Provide the [x, y] coordinate of the cell's center where the given text is located.  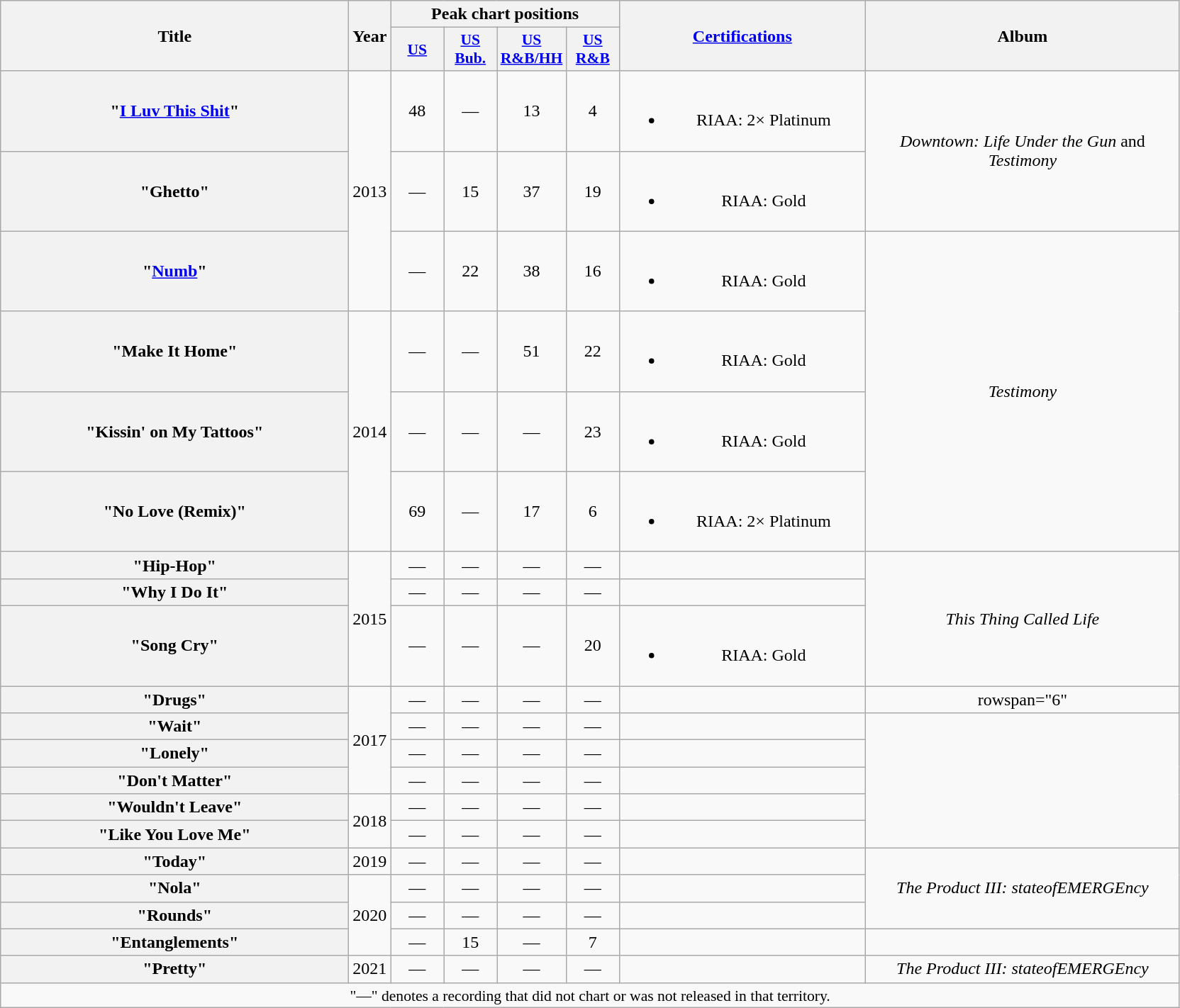
69 [417, 512]
20 [593, 645]
"Today" [174, 861]
Peak chart positions [505, 14]
"Wouldn't Leave" [174, 807]
48 [417, 111]
2014 [370, 431]
"Nola" [174, 888]
"Kissin' on My Tattoos" [174, 431]
Downtown: Life Under the Gun and Testimony [1023, 151]
2013 [370, 191]
This Thing Called Life [1023, 618]
38 [532, 271]
"No Love (Remix)" [174, 512]
"Don't Matter" [174, 780]
2018 [370, 821]
2020 [370, 915]
rowspan="6" [1023, 700]
2021 [370, 969]
"Rounds" [174, 915]
37 [532, 191]
2017 [370, 740]
Year [370, 35]
"I Luv This Shit" [174, 111]
Certifications [742, 35]
"Ghetto" [174, 191]
2019 [370, 861]
"Lonely" [174, 754]
7 [593, 942]
17 [532, 512]
4 [593, 111]
"Wait" [174, 727]
"Hip-Hop" [174, 565]
USBub. [471, 50]
16 [593, 271]
"Like You Love Me" [174, 834]
"Numb" [174, 271]
51 [532, 352]
6 [593, 512]
19 [593, 191]
US R&B [593, 50]
23 [593, 431]
Title [174, 35]
"—" denotes a recording that did not chart or was not released in that territory. [590, 995]
"Make It Home" [174, 352]
"Entanglements" [174, 942]
2015 [370, 618]
"Pretty" [174, 969]
13 [532, 111]
Album [1023, 35]
US R&B/HH [532, 50]
"Why I Do It" [174, 592]
Testimony [1023, 391]
US [417, 50]
"Song Cry" [174, 645]
"Drugs" [174, 700]
